Scan for the cell matching the given text and deliver its (x, y) coordinate at center. 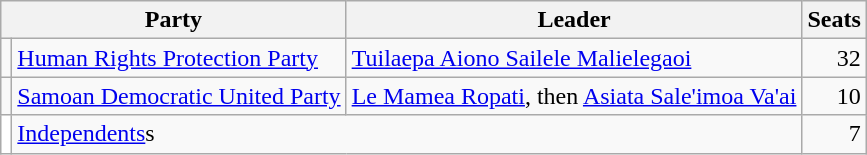
Human Rights Protection Party (179, 58)
Samoan Democratic United Party (179, 96)
10 (834, 96)
Seats (834, 20)
Independentss (407, 134)
Le Mamea Ropati, then Asiata Sale'imoa Va'ai (574, 96)
Leader (574, 20)
7 (834, 134)
Tuilaepa Aiono Sailele Malielegaoi (574, 58)
32 (834, 58)
Party (174, 20)
